Search for the cell housing the specified text and yield its [X, Y] center coordinate. 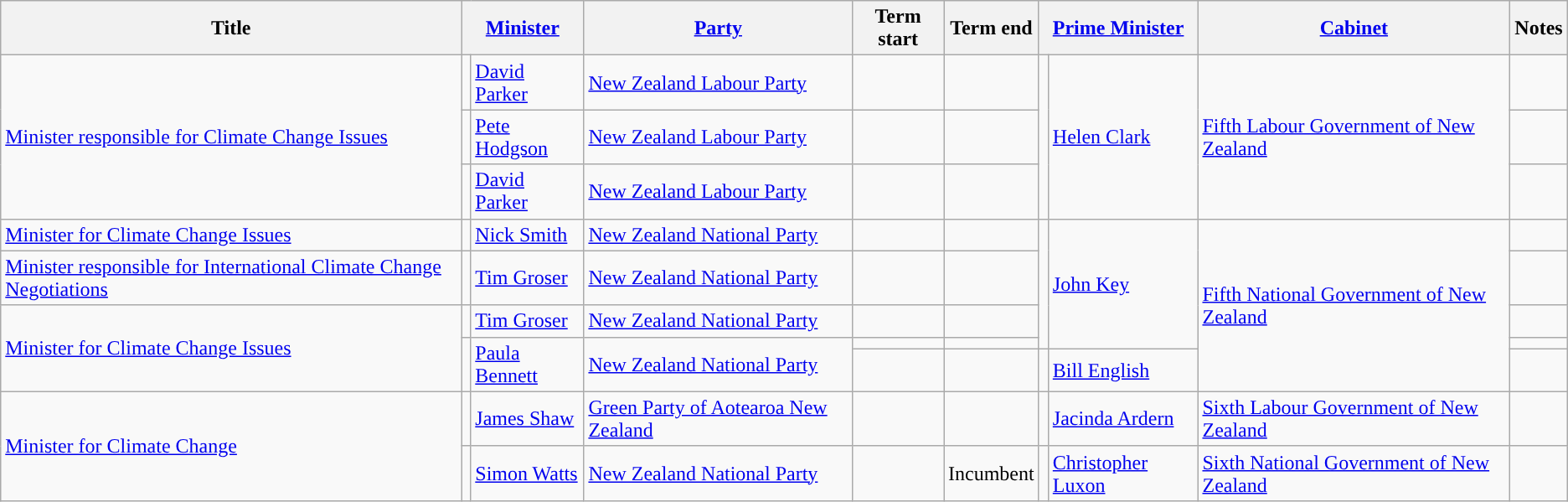
Fifth Labour Government of New Zealand [1354, 137]
Bill English [1122, 370]
Party [719, 28]
Sixth National Government of New Zealand [1354, 473]
Jacinda Ardern [1122, 419]
Term end [992, 28]
Nick Smith [528, 235]
Term start [898, 28]
Minister [523, 28]
Fifth National Government of New Zealand [1354, 305]
Sixth Labour Government of New Zealand [1354, 419]
Notes [1539, 28]
Incumbent [992, 473]
James Shaw [528, 419]
Simon Watts [528, 473]
Paula Bennett [528, 364]
Minister responsible for Climate Change Issues [231, 137]
Helen Clark [1122, 137]
Cabinet [1354, 28]
Prime Minister [1118, 28]
Green Party of Aotearoa New Zealand [719, 419]
John Key [1122, 284]
Christopher Luxon [1122, 473]
Pete Hodgson [528, 137]
Minister for Climate Change [231, 446]
Minister responsible for International Climate Change Negotiations [231, 278]
Title [231, 28]
